Locate the cell with the specified text and output its [x, y] center coordinate. 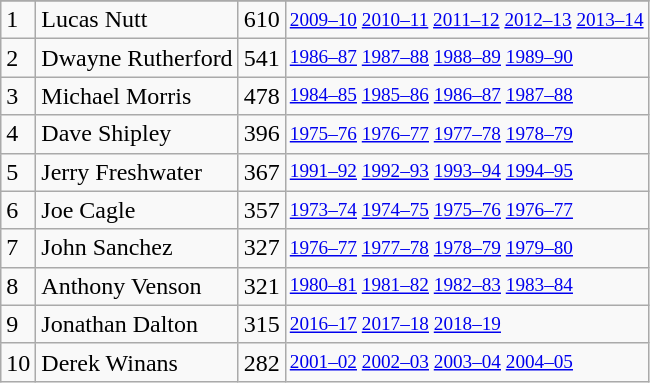
1973–74 1974–75 1975–76 1976–77 [466, 210]
321 [262, 286]
4 [18, 134]
John Sanchez [137, 248]
Michael Morris [137, 96]
Dwayne Rutherford [137, 58]
2001–02 2002–03 2003–04 2004–05 [466, 362]
1980–81 1981–82 1982–83 1983–84 [466, 286]
8 [18, 286]
1986–87 1987–88 1988–89 1989–90 [466, 58]
2016–17 2017–18 2018–19 [466, 324]
1975–76 1976–77 1977–78 1978–79 [466, 134]
315 [262, 324]
3 [18, 96]
Lucas Nutt [137, 20]
10 [18, 362]
541 [262, 58]
Derek Winans [137, 362]
327 [262, 248]
Jonathan Dalton [137, 324]
1976–77 1977–78 1978–79 1979–80 [466, 248]
Dave Shipley [137, 134]
1 [18, 20]
2009–10 2010–11 2011–12 2012–13 2013–14 [466, 20]
367 [262, 172]
6 [18, 210]
2 [18, 58]
610 [262, 20]
Anthony Venson [137, 286]
396 [262, 134]
1991–92 1992–93 1993–94 1994–95 [466, 172]
5 [18, 172]
1984–85 1985–86 1986–87 1987–88 [466, 96]
357 [262, 210]
9 [18, 324]
Joe Cagle [137, 210]
7 [18, 248]
282 [262, 362]
478 [262, 96]
Jerry Freshwater [137, 172]
